For the text-containing cell, return its midpoint in (X, Y) coordinate format. 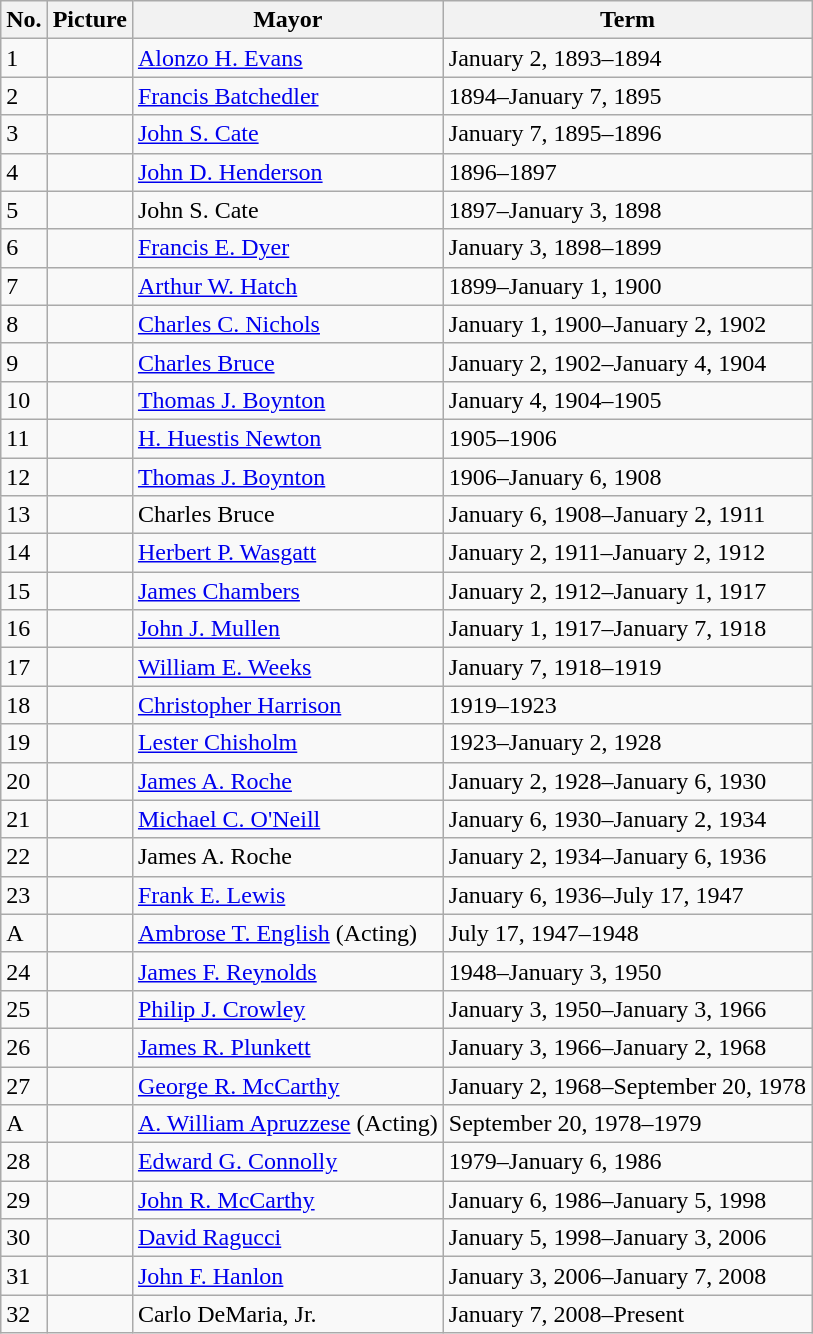
9 (24, 362)
20 (24, 781)
John F. Hanlon (288, 1276)
H. Huestis Newton (288, 438)
January 6, 1908–January 2, 1911 (627, 515)
27 (24, 1085)
6 (24, 248)
1905–1906 (627, 438)
January 6, 1930–January 2, 1934 (627, 819)
January 2, 1912–January 1, 1917 (627, 591)
Philip J. Crowley (288, 1009)
15 (24, 591)
30 (24, 1238)
7 (24, 286)
Michael C. O'Neill (288, 819)
Francis Batchedler (288, 96)
21 (24, 819)
January 3, 1966–January 2, 1968 (627, 1047)
January 2, 1893–1894 (627, 58)
January 3, 2006–January 7, 2008 (627, 1276)
Term (627, 20)
16 (24, 629)
Christopher Harrison (288, 705)
3 (24, 134)
12 (24, 477)
11 (24, 438)
January 6, 1936–July 17, 1947 (627, 895)
Lester Chisholm (288, 743)
Frank E. Lewis (288, 895)
1894–January 7, 1895 (627, 96)
1948–January 3, 1950 (627, 971)
William E. Weeks (288, 667)
Francis E. Dyer (288, 248)
17 (24, 667)
29 (24, 1200)
Carlo DeMaria, Jr. (288, 1314)
32 (24, 1314)
January 2, 1928–January 6, 1930 (627, 781)
10 (24, 400)
24 (24, 971)
25 (24, 1009)
1896–1897 (627, 172)
2 (24, 96)
28 (24, 1162)
James F. Reynolds (288, 971)
David Ragucci (288, 1238)
5 (24, 210)
January 5, 1998–January 3, 2006 (627, 1238)
January 7, 2008–Present (627, 1314)
January 2, 1968–September 20, 1978 (627, 1085)
13 (24, 515)
January 7, 1918–1919 (627, 667)
John D. Henderson (288, 172)
Arthur W. Hatch (288, 286)
James R. Plunkett (288, 1047)
Mayor (288, 20)
Edward G. Connolly (288, 1162)
George R. McCarthy (288, 1085)
January 3, 1950–January 3, 1966 (627, 1009)
26 (24, 1047)
1899–January 1, 1900 (627, 286)
23 (24, 895)
Alonzo H. Evans (288, 58)
January 2, 1902–January 4, 1904 (627, 362)
January 7, 1895–1896 (627, 134)
John J. Mullen (288, 629)
1906–January 6, 1908 (627, 477)
18 (24, 705)
1979–January 6, 1986 (627, 1162)
January 3, 1898–1899 (627, 248)
Ambrose T. English (Acting) (288, 933)
1919–1923 (627, 705)
31 (24, 1276)
September 20, 1978–1979 (627, 1124)
14 (24, 553)
1 (24, 58)
4 (24, 172)
January 2, 1934–January 6, 1936 (627, 857)
22 (24, 857)
8 (24, 324)
January 1, 1917–January 7, 1918 (627, 629)
No. (24, 20)
January 6, 1986–January 5, 1998 (627, 1200)
July 17, 1947–1948 (627, 933)
January 2, 1911–January 2, 1912 (627, 553)
Charles C. Nichols (288, 324)
John R. McCarthy (288, 1200)
1897–January 3, 1898 (627, 210)
Picture (90, 20)
19 (24, 743)
1923–January 2, 1928 (627, 743)
Herbert P. Wasgatt (288, 553)
A. William Apruzzese (Acting) (288, 1124)
January 4, 1904–1905 (627, 400)
January 1, 1900–January 2, 1902 (627, 324)
James Chambers (288, 591)
